For the text-containing cell, return its midpoint in [X, Y] coordinate format. 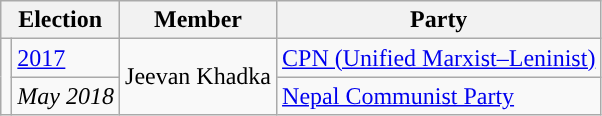
May 2018 [66, 96]
2017 [66, 58]
Nepal Communist Party [439, 96]
Party [439, 20]
Election [60, 20]
Jeevan Khadka [198, 77]
Member [198, 20]
CPN (Unified Marxist–Leninist) [439, 58]
